Output the [X, Y] coordinate of the center of the cell containing the given text.  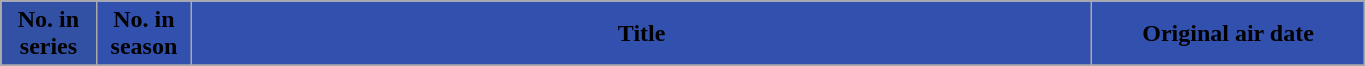
Title [642, 34]
Original air date [1228, 34]
No. inseason [144, 34]
No. inseries [48, 34]
